Find where the given text appears and provide that cell's center as (x, y) coordinate. 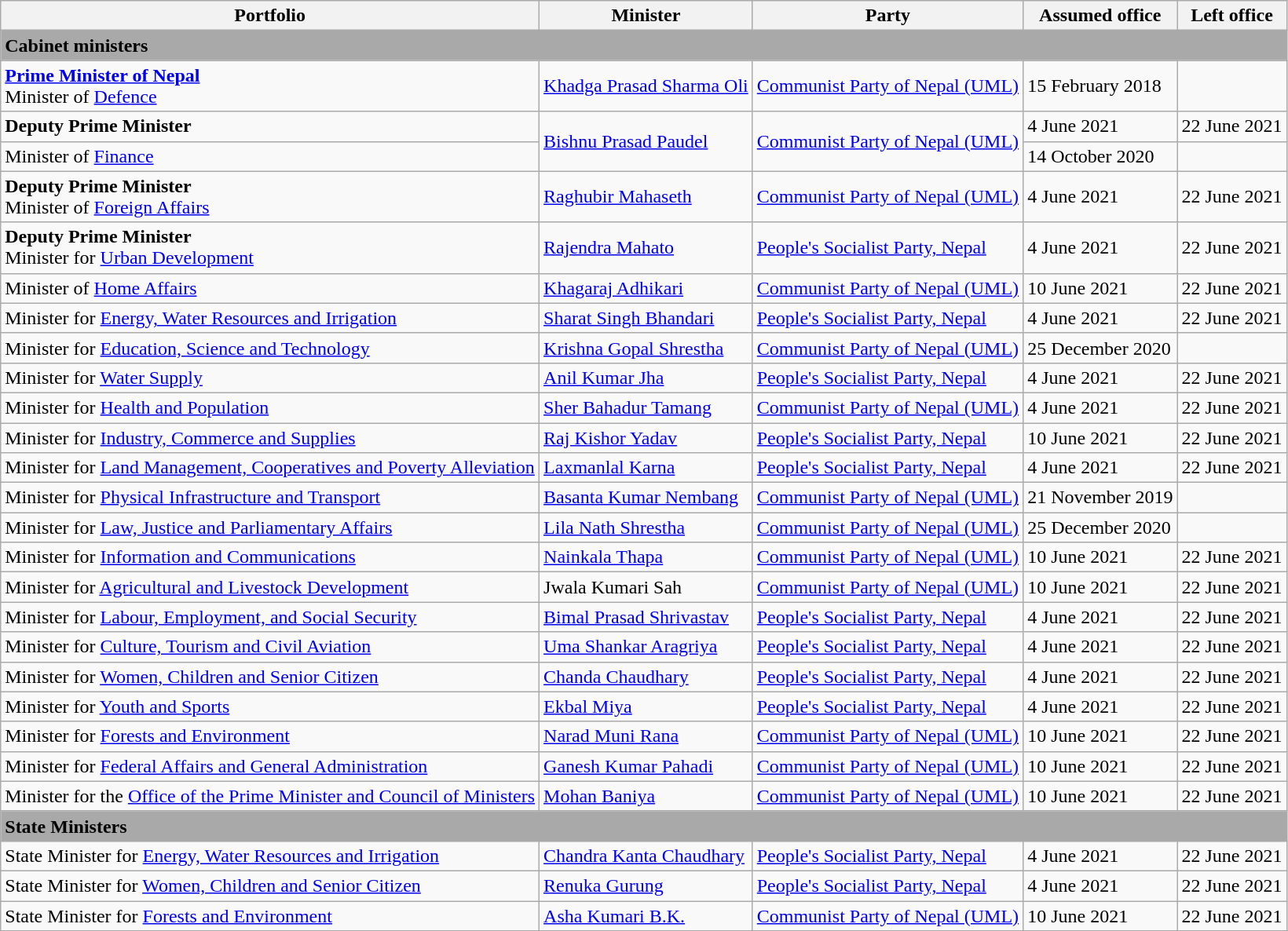
Minister for Culture, Tourism and Civil Aviation (270, 647)
Minister for Health and Population (270, 407)
Sharat Singh Bhandari (646, 318)
Raghubir Mahaseth (646, 196)
Minister for Education, Science and Technology (270, 348)
Minister for Agricultural and Livestock Development (270, 587)
Raj Kishor Yadav (646, 437)
Khadga Prasad Sharma Oli (646, 86)
Minister for Forests and Environment (270, 736)
Minister for Land Management, Cooperatives and Poverty Alleviation (270, 468)
Ekbal Miya (646, 706)
Lila Nath Shrestha (646, 528)
State Minister for Energy, Water Resources and Irrigation (270, 856)
Uma Shankar Aragriya (646, 647)
14 October 2020 (1100, 156)
Minister for the Office of the Prime Minister and Council of Ministers (270, 796)
Minister for Industry, Commerce and Supplies (270, 437)
Laxmanlal Karna (646, 468)
Deputy Prime MinisterMinister of Foreign Affairs (270, 196)
Sher Bahadur Tamang (646, 407)
Minister for Law, Justice and Parliamentary Affairs (270, 528)
State Ministers (644, 826)
Prime Minister of NepalMinister of Defence (270, 86)
Anil Kumar Jha (646, 378)
Assumed office (1100, 16)
Minister for Federal Affairs and General Administration (270, 766)
Minister for Water Supply (270, 378)
Nainkala Thapa (646, 557)
Ganesh Kumar Pahadi (646, 766)
Minister for Youth and Sports (270, 706)
Minister for Labour, Employment, and Social Security (270, 617)
Minister (646, 16)
Left office (1231, 16)
Minister for Energy, Water Resources and Irrigation (270, 318)
Bimal Prasad Shrivastav (646, 617)
Narad Muni Rana (646, 736)
Chandra Kanta Chaudhary (646, 856)
Krishna Gopal Shrestha (646, 348)
Mohan Baniya (646, 796)
Basanta Kumar Nembang (646, 498)
21 November 2019 (1100, 498)
Chanda Chaudhary (646, 677)
Party (887, 16)
15 February 2018 (1100, 86)
Asha Kumari B.K. (646, 916)
Cabinet ministers (644, 46)
Khagaraj Adhikari (646, 288)
Portfolio (270, 16)
Rajendra Mahato (646, 248)
Jwala Kumari Sah (646, 587)
Renuka Gurung (646, 885)
Minister for Women, Children and Senior Citizen (270, 677)
State Minister for Forests and Environment (270, 916)
Minister for Physical Infrastructure and Transport (270, 498)
Deputy Prime MinisterMinister for Urban Development (270, 248)
Minister of Home Affairs (270, 288)
Deputy Prime Minister (270, 126)
State Minister for Women, Children and Senior Citizen (270, 885)
Minister of Finance (270, 156)
Bishnu Prasad Paudel (646, 141)
Minister for Information and Communications (270, 557)
